Output the [x, y] coordinate of the center of the cell containing the given text.  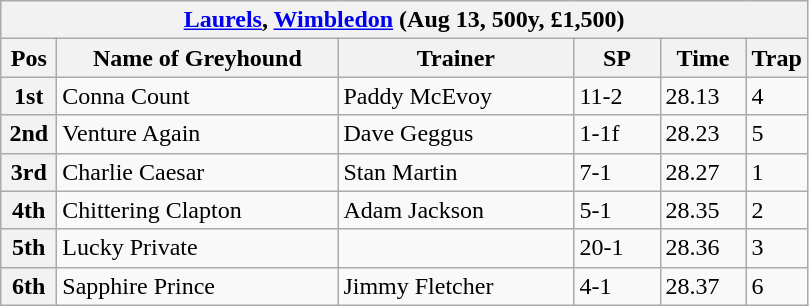
Stan Martin [456, 172]
1st [29, 96]
Chittering Clapton [198, 210]
7-1 [617, 172]
Name of Greyhound [198, 58]
Jimmy Fletcher [456, 286]
6th [29, 286]
3rd [29, 172]
20-1 [617, 248]
Sapphire Prince [198, 286]
28.23 [703, 134]
Trap [776, 58]
28.13 [703, 96]
Conna Count [198, 96]
3 [776, 248]
11-2 [617, 96]
Dave Geggus [456, 134]
Pos [29, 58]
Time [703, 58]
4 [776, 96]
1-1f [617, 134]
28.35 [703, 210]
Venture Again [198, 134]
SP [617, 58]
28.27 [703, 172]
4th [29, 210]
Adam Jackson [456, 210]
2nd [29, 134]
4-1 [617, 286]
28.36 [703, 248]
1 [776, 172]
28.37 [703, 286]
6 [776, 286]
5th [29, 248]
Trainer [456, 58]
5-1 [617, 210]
Paddy McEvoy [456, 96]
5 [776, 134]
2 [776, 210]
Laurels, Wimbledon (Aug 13, 500y, £1,500) [404, 20]
Charlie Caesar [198, 172]
Lucky Private [198, 248]
